Detect which cell encompasses the target text, then output its (x, y) center coordinate. 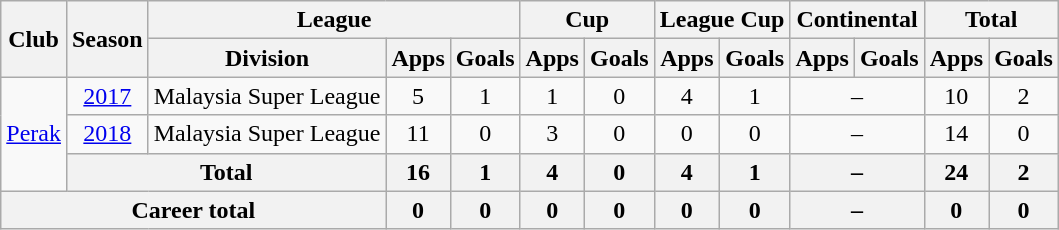
11 (418, 134)
3 (552, 134)
2018 (107, 134)
14 (956, 134)
24 (956, 172)
16 (418, 172)
2017 (107, 96)
Season (107, 39)
Continental (857, 20)
10 (956, 96)
Cup (587, 20)
Club (34, 39)
Perak (34, 134)
League Cup (722, 20)
5 (418, 96)
League (334, 20)
Division (267, 58)
Career total (194, 210)
